Scan for the cell matching the given text and deliver its (x, y) coordinate at center. 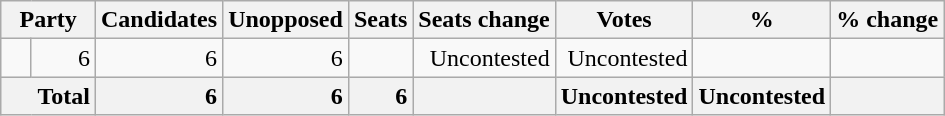
Seats (380, 20)
Unopposed (286, 20)
Total (48, 96)
% (762, 20)
Party (48, 20)
Candidates (160, 20)
% change (888, 20)
Seats change (484, 20)
Votes (624, 20)
